Search for the cell housing the specified text and yield its [x, y] center coordinate. 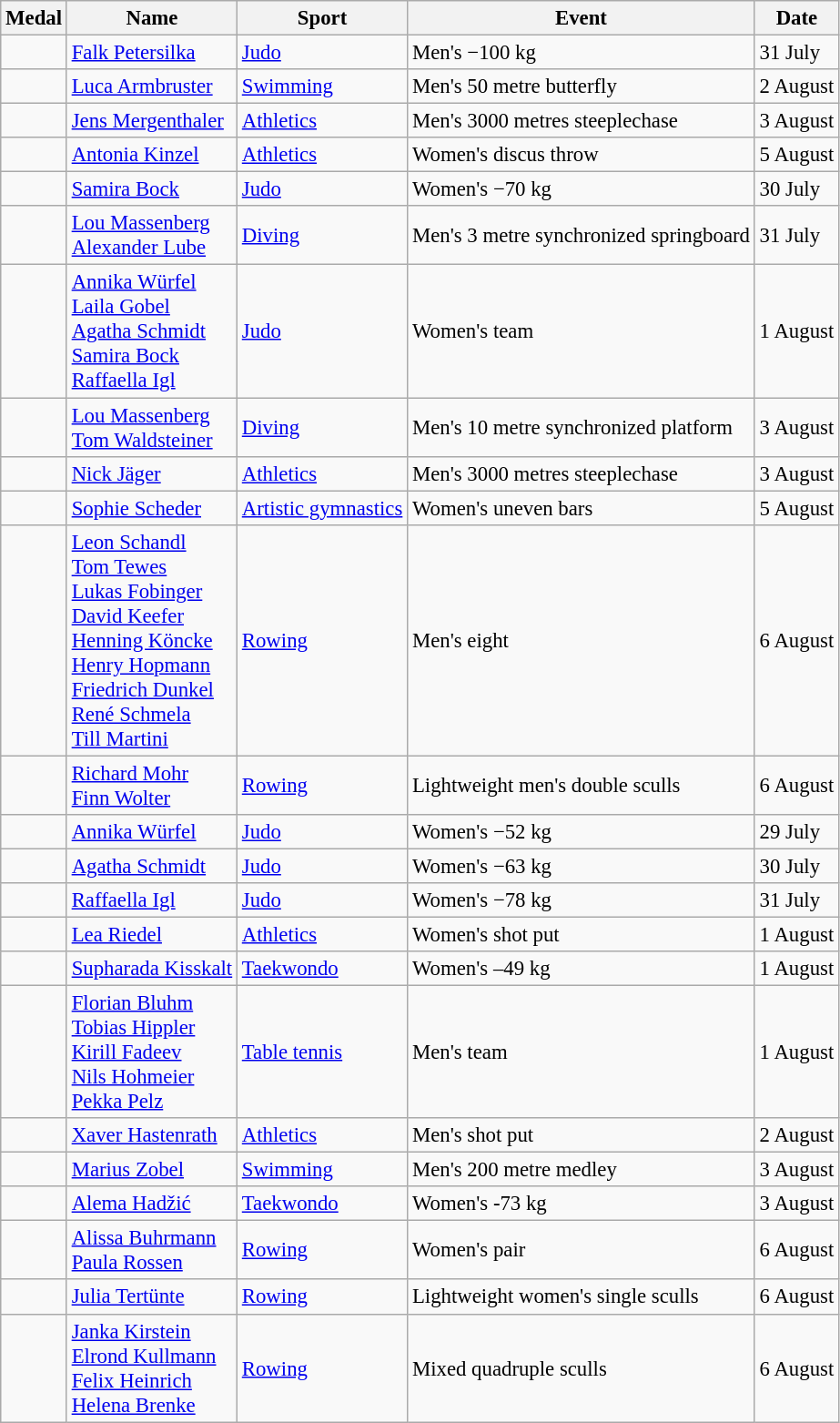
Name [151, 18]
Women's -73 kg [582, 1204]
Men's 50 metre butterfly [582, 86]
Women's pair [582, 1251]
Luca Armbruster [151, 86]
Xaver Hastenrath [151, 1135]
Women's discus throw [582, 155]
Women's team [582, 331]
Raffaella Igl [151, 900]
Antonia Kinzel [151, 155]
Florian BluhmTobias HipplerKirill FadeevNils HohmeierPekka Pelz [151, 1052]
Supharada Kisskalt [151, 969]
Men's 3 metre synchronized springboard [582, 235]
Jens Mergenthaler [151, 121]
Alissa BuhrmannPaula Rossen [151, 1251]
Samira Bock [151, 189]
Sophie Scheder [151, 508]
Table tennis [322, 1052]
Women's −52 kg [582, 832]
Annika WürfelLaila GobelAgatha SchmidtSamira BockRaffaella Igl [151, 331]
Annika Würfel [151, 832]
Women's shot put [582, 934]
29 July [796, 832]
Lightweight men's double sculls [582, 785]
Men's team [582, 1052]
Men's 200 metre medley [582, 1170]
Julia Tertünte [151, 1297]
Men's 10 metre synchronized platform [582, 428]
Lea Riedel [151, 934]
Date [796, 18]
Mixed quadruple sculls [582, 1367]
Medal [35, 18]
Janka KirsteinElrond KullmannFelix HeinrichHelena Brenke [151, 1367]
Women's −70 kg [582, 189]
Women's −63 kg [582, 866]
Men's shot put [582, 1135]
Men's eight [582, 640]
Leon SchandlTom TewesLukas FobingerDavid KeeferHenning KönckeHenry HopmannFriedrich DunkelRené SchmelaTill Martini [151, 640]
Sport [322, 18]
Agatha Schmidt [151, 866]
Women's –49 kg [582, 969]
Falk Petersilka [151, 53]
Men's −100 kg [582, 53]
Lou MassenbergAlexander Lube [151, 235]
Richard MohrFinn Wolter [151, 785]
Artistic gymnastics [322, 508]
Nick Jäger [151, 473]
Event [582, 18]
Lightweight women's single sculls [582, 1297]
Alema Hadžić [151, 1204]
Women's −78 kg [582, 900]
Women's uneven bars [582, 508]
Lou MassenbergTom Waldsteiner [151, 428]
Marius Zobel [151, 1170]
